Find where the given text appears and provide that cell's center as [X, Y] coordinate. 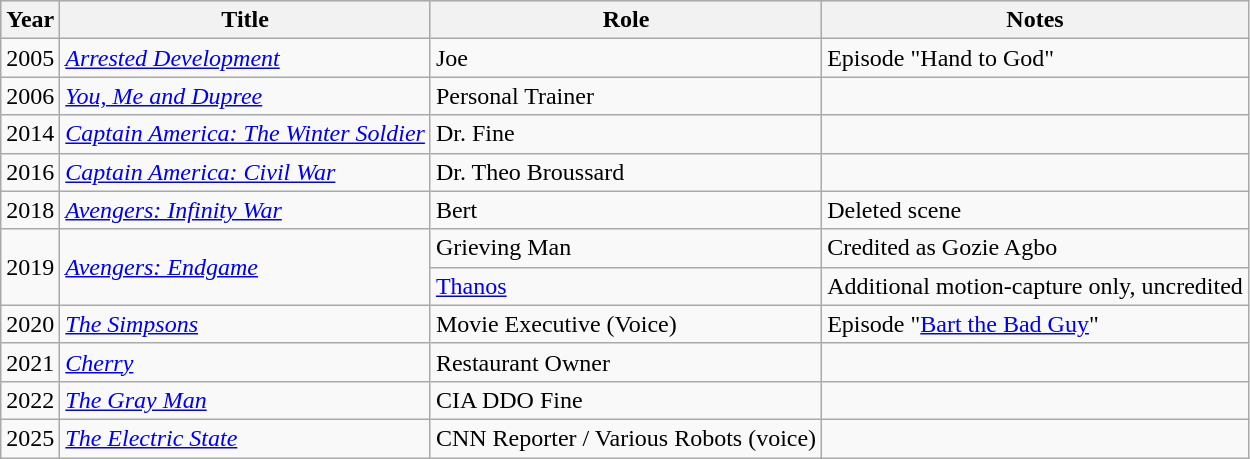
2021 [30, 362]
Grieving Man [626, 248]
Year [30, 20]
2020 [30, 324]
Avengers: Infinity War [246, 210]
Notes [1036, 20]
2025 [30, 438]
Episode "Hand to God" [1036, 58]
Title [246, 20]
CIA DDO Fine [626, 400]
Movie Executive (Voice) [626, 324]
Dr. Fine [626, 134]
Restaurant Owner [626, 362]
2022 [30, 400]
Episode "Bart the Bad Guy" [1036, 324]
Cherry [246, 362]
2006 [30, 96]
2014 [30, 134]
The Simpsons [246, 324]
2005 [30, 58]
The Gray Man [246, 400]
The Electric State [246, 438]
Role [626, 20]
2016 [30, 172]
Dr. Theo Broussard [626, 172]
You, Me and Dupree [246, 96]
2019 [30, 267]
Additional motion-capture only, uncredited [1036, 286]
Bert [626, 210]
Thanos [626, 286]
Joe [626, 58]
Captain America: Civil War [246, 172]
Deleted scene [1036, 210]
2018 [30, 210]
Personal Trainer [626, 96]
Captain America: The Winter Soldier [246, 134]
Arrested Development [246, 58]
Credited as Gozie Agbo [1036, 248]
Avengers: Endgame [246, 267]
CNN Reporter / Various Robots (voice) [626, 438]
